Determine the (x, y) coordinate at the center of the cell enclosing the given text.  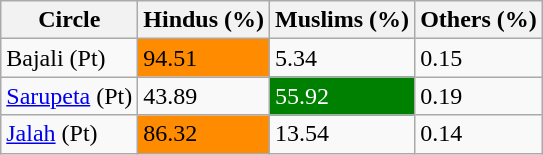
94.51 (204, 58)
55.92 (342, 96)
0.19 (479, 96)
Hindus (%) (204, 20)
0.15 (479, 58)
Bajali (Pt) (70, 58)
5.34 (342, 58)
Muslims (%) (342, 20)
Others (%) (479, 20)
Jalah (Pt) (70, 134)
Circle (70, 20)
Sarupeta (Pt) (70, 96)
43.89 (204, 96)
13.54 (342, 134)
0.14 (479, 134)
86.32 (204, 134)
